Capture the cell that displays the provided text and extract its (X, Y) central coordinate. 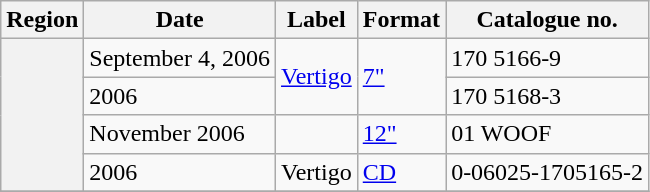
7" (401, 77)
170 5168-3 (548, 96)
170 5166-9 (548, 58)
Format (401, 20)
Catalogue no. (548, 20)
01 WOOF (548, 134)
September 4, 2006 (180, 58)
0-06025-1705165-2 (548, 172)
CD (401, 172)
Date (180, 20)
Region (42, 20)
Label (317, 20)
12" (401, 134)
November 2006 (180, 134)
